Pinpoint the cell where the given text exists, returning its (X, Y) midpoint coordinate. 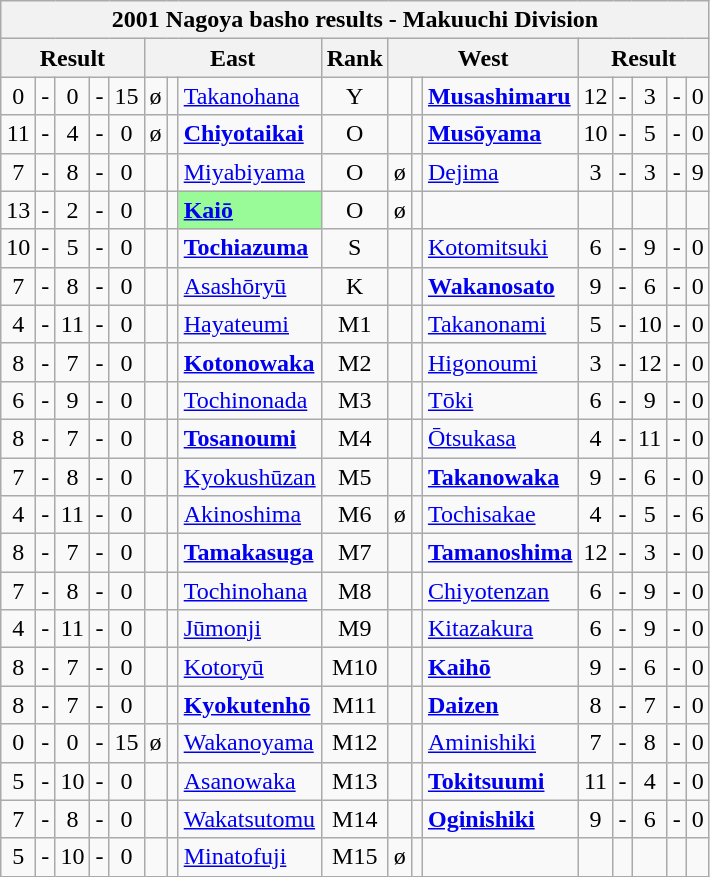
13 (18, 210)
Rank (354, 58)
M1 (354, 324)
Musashimaru (500, 96)
Tamakasuga (250, 553)
2 (72, 210)
Ōtsukasa (500, 438)
Asanowaka (250, 781)
M6 (354, 515)
Takanohana (250, 96)
Tochiazuma (250, 248)
Asashōryū (250, 286)
Wakanosato (500, 286)
Tamanoshima (500, 553)
Kitazakura (500, 629)
Kyokushūzan (250, 477)
Tosanoumi (250, 438)
M3 (354, 400)
Kaihō (500, 667)
M2 (354, 362)
M12 (354, 743)
Takanowaka (500, 477)
Tokitsuumi (500, 781)
Kotomitsuki (500, 248)
Wakanoyama (250, 743)
West (483, 58)
Kotonowaka (250, 362)
Chiyotenzan (500, 591)
M13 (354, 781)
K (354, 286)
Oginishiki (500, 819)
2001 Nagoya basho results - Makuuchi Division (356, 20)
Miyabiyama (250, 172)
Kyokutenhō (250, 705)
Daizen (500, 705)
Dejima (500, 172)
East (232, 58)
Higonoumi (500, 362)
S (354, 248)
Akinoshima (250, 515)
M7 (354, 553)
Y (354, 96)
Tochinohana (250, 591)
M15 (354, 857)
Wakatsutomu (250, 819)
Kaiō (250, 210)
M5 (354, 477)
Tōki (500, 400)
Tochisakae (500, 515)
M4 (354, 438)
M10 (354, 667)
Musōyama (500, 134)
Chiyotaikai (250, 134)
Jūmonji (250, 629)
Minatofuji (250, 857)
Tochinonada (250, 400)
Kotoryū (250, 667)
M8 (354, 591)
Takanonami (500, 324)
M14 (354, 819)
M11 (354, 705)
Aminishiki (500, 743)
Hayateumi (250, 324)
M9 (354, 629)
